Locate the cell with the specified text and output its [x, y] center coordinate. 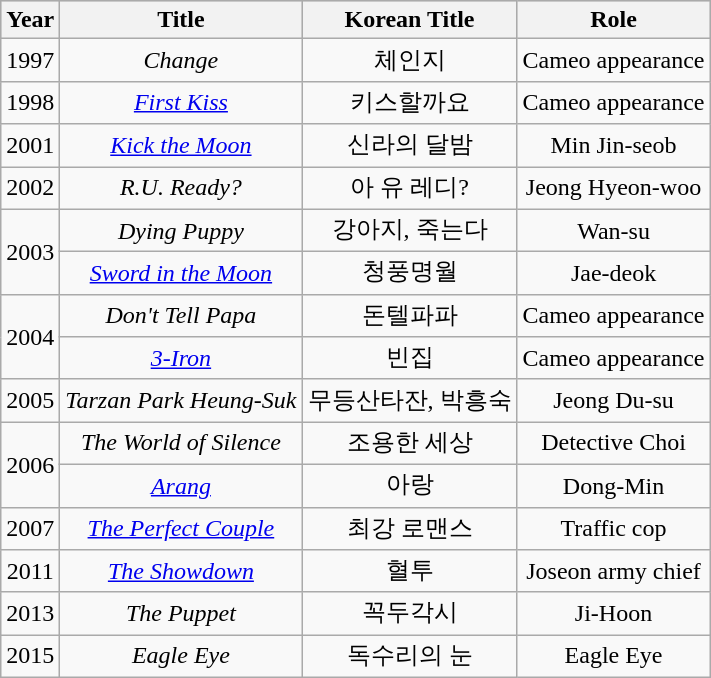
The Puppet [181, 614]
Jae-deok [614, 274]
2011 [30, 572]
Joseon army chief [614, 572]
Arang [181, 486]
Ji-Hoon [614, 614]
2003 [30, 252]
1997 [30, 60]
3-Iron [181, 358]
청풍명월 [410, 274]
Title [181, 20]
돈텔파파 [410, 316]
Traffic cop [614, 528]
2005 [30, 400]
키스할까요 [410, 102]
신라의 달밤 [410, 146]
Min Jin-seob [614, 146]
Year [30, 20]
2013 [30, 614]
아랑 [410, 486]
Detective Choi [614, 444]
Change [181, 60]
Don't Tell Papa [181, 316]
독수리의 눈 [410, 656]
R.U. Ready? [181, 188]
무등산타잔, 박흥숙 [410, 400]
The Showdown [181, 572]
Dying Puppy [181, 230]
Jeong Du‑su [614, 400]
Role [614, 20]
빈집 [410, 358]
Jeong Hyeon-woo [614, 188]
강아지, 죽는다 [410, 230]
2004 [30, 336]
The World of Silence [181, 444]
2002 [30, 188]
아 유 레디? [410, 188]
최강 로맨스 [410, 528]
Tarzan Park Heung-Suk [181, 400]
2006 [30, 464]
Dong-Min [614, 486]
꼭두각시 [410, 614]
혈투 [410, 572]
Korean Title [410, 20]
First Kiss [181, 102]
Wan-su [614, 230]
Sword in the Moon [181, 274]
2001 [30, 146]
2015 [30, 656]
2007 [30, 528]
조용한 세상 [410, 444]
체인지 [410, 60]
Kick the Moon [181, 146]
1998 [30, 102]
The Perfect Couple [181, 528]
